Output the [x, y] coordinate of the center of the cell containing the given text.  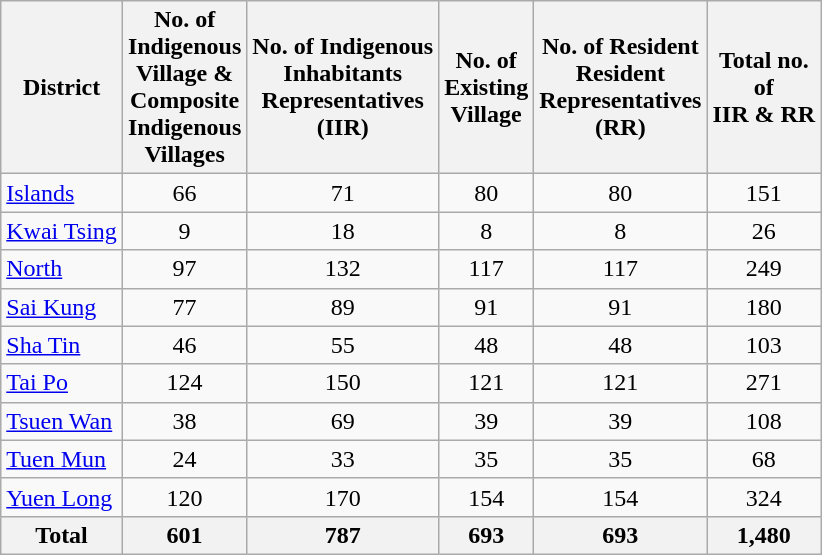
Total no.ofIIR & RR [764, 88]
24 [184, 459]
108 [764, 421]
66 [184, 193]
Kwai Tsing [62, 231]
55 [343, 345]
1,480 [764, 535]
No. of IndigenousInhabitantsRepresentatives(IIR) [343, 88]
No. of ExistingVillage [486, 88]
18 [343, 231]
38 [184, 421]
9 [184, 231]
271 [764, 383]
150 [343, 383]
71 [343, 193]
89 [343, 307]
Sai Kung [62, 307]
No. ofIndigenousVillage &CompositeIndigenousVillages [184, 88]
Yuen Long [62, 497]
124 [184, 383]
Total [62, 535]
Sha Tin [62, 345]
68 [764, 459]
132 [343, 269]
46 [184, 345]
170 [343, 497]
787 [343, 535]
No. of ResidentResidentRepresentatives(RR) [620, 88]
Tsuen Wan [62, 421]
District [62, 88]
324 [764, 497]
120 [184, 497]
77 [184, 307]
249 [764, 269]
601 [184, 535]
180 [764, 307]
Islands [62, 193]
69 [343, 421]
Tai Po [62, 383]
33 [343, 459]
103 [764, 345]
Tuen Mun [62, 459]
97 [184, 269]
North [62, 269]
151 [764, 193]
26 [764, 231]
